From the cell containing the given text, extract its center point as [X, Y] coordinate. 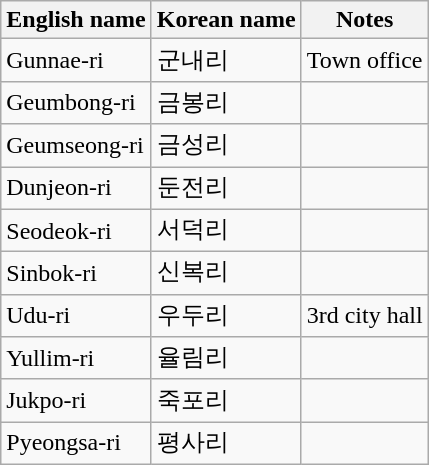
서덕리 [226, 230]
Notes [364, 20]
Pyeongsa-ri [76, 444]
금성리 [226, 146]
Geumseong-ri [76, 146]
금봉리 [226, 102]
평사리 [226, 444]
우두리 [226, 316]
3rd city hall [364, 316]
English name [76, 20]
Gunnae-ri [76, 60]
Geumbong-ri [76, 102]
Udu-ri [76, 316]
Town office [364, 60]
죽포리 [226, 400]
Yullim-ri [76, 358]
신복리 [226, 274]
둔전리 [226, 188]
Dunjeon-ri [76, 188]
군내리 [226, 60]
Korean name [226, 20]
Sinbok-ri [76, 274]
Seodeok-ri [76, 230]
율림리 [226, 358]
Jukpo-ri [76, 400]
